Locate the cell with the specified text and output its (X, Y) center coordinate. 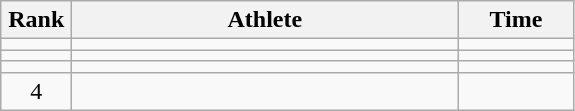
4 (36, 91)
Rank (36, 20)
Athlete (265, 20)
Time (516, 20)
